From the cell containing the given text, extract its center point as (x, y) coordinate. 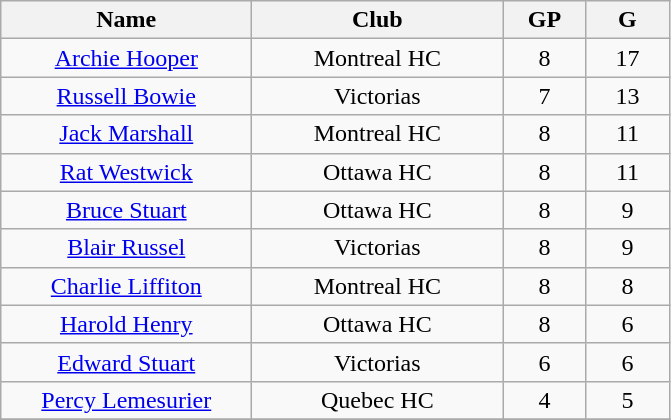
Charlie Liffiton (126, 286)
17 (628, 58)
7 (544, 96)
GP (544, 20)
Jack Marshall (126, 134)
Archie Hooper (126, 58)
Harold Henry (126, 324)
Club (378, 20)
4 (544, 400)
G (628, 20)
Bruce Stuart (126, 210)
Name (126, 20)
Percy Lemesurier (126, 400)
Edward Stuart (126, 362)
Quebec HC (378, 400)
5 (628, 400)
13 (628, 96)
Rat Westwick (126, 172)
Blair Russel (126, 248)
Russell Bowie (126, 96)
